Extract the (X, Y) coordinate from the center of the cell holding the provided text.  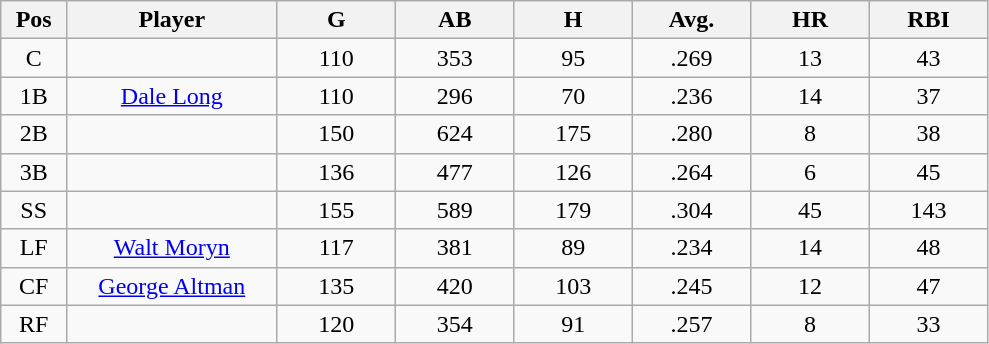
89 (573, 248)
Dale Long (172, 96)
70 (573, 96)
12 (810, 286)
RF (34, 324)
6 (810, 172)
CF (34, 286)
HR (810, 20)
37 (928, 96)
LF (34, 248)
.269 (691, 58)
120 (336, 324)
420 (455, 286)
103 (573, 286)
.280 (691, 134)
136 (336, 172)
.236 (691, 96)
Pos (34, 20)
AB (455, 20)
175 (573, 134)
33 (928, 324)
H (573, 20)
155 (336, 210)
126 (573, 172)
13 (810, 58)
589 (455, 210)
91 (573, 324)
95 (573, 58)
381 (455, 248)
48 (928, 248)
.245 (691, 286)
477 (455, 172)
1B (34, 96)
43 (928, 58)
353 (455, 58)
624 (455, 134)
SS (34, 210)
143 (928, 210)
150 (336, 134)
Player (172, 20)
George Altman (172, 286)
.264 (691, 172)
Avg. (691, 20)
RBI (928, 20)
.257 (691, 324)
47 (928, 286)
296 (455, 96)
C (34, 58)
G (336, 20)
Walt Moryn (172, 248)
38 (928, 134)
354 (455, 324)
.234 (691, 248)
2B (34, 134)
117 (336, 248)
3B (34, 172)
135 (336, 286)
.304 (691, 210)
179 (573, 210)
